Identify which cell holds the provided text, then report its [x, y] central coordinate. 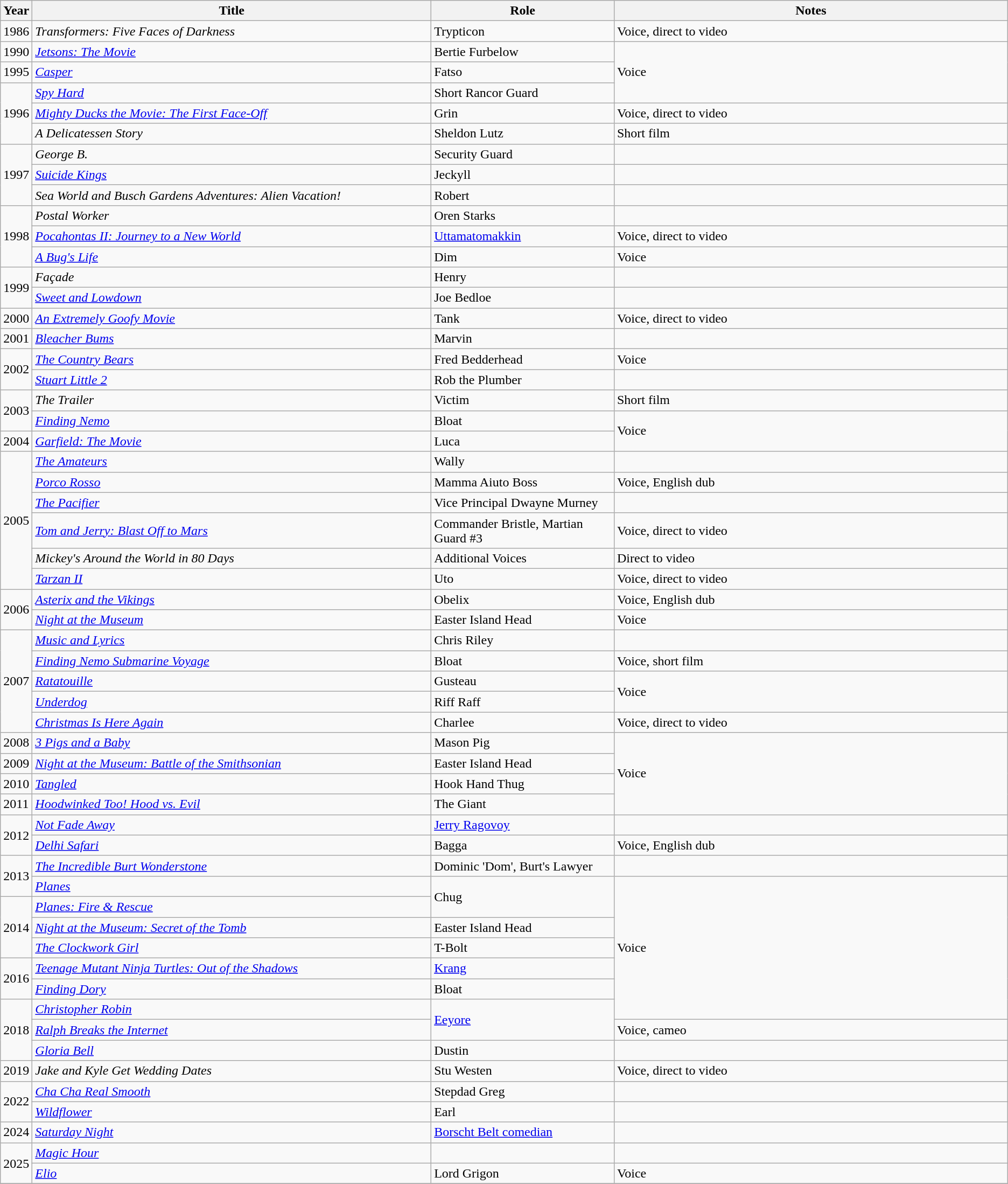
Façade [232, 277]
2005 [16, 520]
2013 [16, 876]
Tarzan II [232, 579]
Tom and Jerry: Blast Off to Mars [232, 530]
3 Pigs and a Baby [232, 743]
Short Rancor Guard [523, 93]
Finding Dory [232, 989]
Tangled [232, 784]
Night at the Museum: Secret of the Tomb [232, 927]
Suicide Kings [232, 175]
Title [232, 11]
The Country Bears [232, 359]
Saturday Night [232, 1132]
Pocahontas II: Journey to a New World [232, 236]
Transformers: Five Faces of Darkness [232, 31]
Charlee [523, 722]
Gloria Bell [232, 1050]
Earl [523, 1112]
Hoodwinked Too! Hood vs. Evil [232, 804]
2001 [16, 339]
2025 [16, 1163]
A Delicatessen Story [232, 134]
Joe Bedloe [523, 298]
Bertie Furbelow [523, 52]
Ratatouille [232, 681]
2007 [16, 681]
2003 [16, 410]
2014 [16, 927]
Oren Starks [523, 215]
Vice Principal Dwayne Murney [523, 503]
A Bug's Life [232, 257]
2008 [16, 743]
1997 [16, 175]
Christopher Robin [232, 1009]
Marvin [523, 339]
Grin [523, 113]
2012 [16, 835]
2004 [16, 441]
Year [16, 11]
The Pacifier [232, 503]
2002 [16, 370]
2024 [16, 1132]
2009 [16, 763]
Magic Hour [232, 1153]
Stepdad Greg [523, 1091]
Gusteau [523, 681]
Stu Westen [523, 1071]
The Clockwork Girl [232, 948]
Spy Hard [232, 93]
The Amateurs [232, 462]
Mamma Aiuto Boss [523, 482]
Teenage Mutant Ninja Turtles: Out of the Shadows [232, 969]
Fred Bedderhead [523, 359]
1996 [16, 113]
1986 [16, 31]
Bagga [523, 845]
Dominic 'Dom', Burt's Lawyer [523, 866]
Notes [811, 11]
Fatso [523, 72]
Mickey's Around the World in 80 Days [232, 558]
Bleacher Bums [232, 339]
Mighty Ducks the Movie: The First Face-Off [232, 113]
2000 [16, 318]
1995 [16, 72]
2019 [16, 1071]
Robert [523, 195]
Chris Riley [523, 640]
Wally [523, 462]
Sweet and Lowdown [232, 298]
The Trailer [232, 400]
2016 [16, 979]
2010 [16, 784]
Eeyore [523, 1020]
Luca [523, 441]
Krang [523, 969]
Dustin [523, 1050]
Additional Voices [523, 558]
Planes [232, 886]
Jetsons: The Movie [232, 52]
Casper [232, 72]
Borscht Belt comedian [523, 1132]
Mason Pig [523, 743]
Voice, short film [811, 661]
Rob the Plumber [523, 380]
Lord Grigon [523, 1173]
Chug [523, 896]
Voice, cameo [811, 1030]
Asterix and the Vikings [232, 600]
Wildflower [232, 1112]
1999 [16, 288]
Night at the Museum: Battle of the Smithsonian [232, 763]
T-Bolt [523, 948]
Planes: Fire & Rescue [232, 907]
1990 [16, 52]
Victim [523, 400]
Jerry Ragovoy [523, 825]
The Giant [523, 804]
Role [523, 11]
Security Guard [523, 154]
Garfield: The Movie [232, 441]
Delhi Safari [232, 845]
Finding Nemo [232, 421]
Uttamatomakkin [523, 236]
Obelix [523, 600]
An Extremely Goofy Movie [232, 318]
Henry [523, 277]
Jeckyll [523, 175]
George B. [232, 154]
Jake and Kyle Get Wedding Dates [232, 1071]
Postal Worker [232, 215]
Ralph Breaks the Internet [232, 1030]
Riff Raff [523, 702]
1998 [16, 236]
2011 [16, 804]
Trypticon [523, 31]
Finding Nemo Submarine Voyage [232, 661]
Uto [523, 579]
Sea World and Busch Gardens Adventures: Alien Vacation! [232, 195]
Christmas Is Here Again [232, 722]
The Incredible Burt Wonderstone [232, 866]
Dim [523, 257]
Elio [232, 1173]
2006 [16, 610]
Hook Hand Thug [523, 784]
2018 [16, 1030]
Not Fade Away [232, 825]
Porco Rosso [232, 482]
Sheldon Lutz [523, 134]
Commander Bristle, Martian Guard #3 [523, 530]
Stuart Little 2 [232, 380]
Direct to video [811, 558]
Underdog [232, 702]
Cha Cha Real Smooth [232, 1091]
Night at the Museum [232, 620]
Music and Lyrics [232, 640]
Tank [523, 318]
2022 [16, 1102]
